Scan for the cell matching the given text and deliver its (X, Y) coordinate at center. 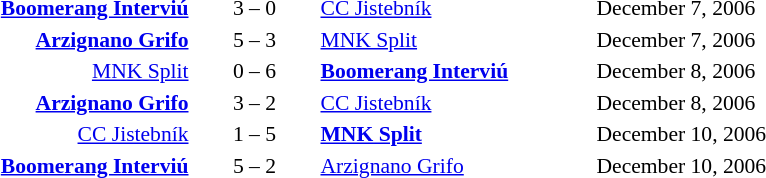
Boomerang Interviú (456, 71)
1 – 5 (254, 134)
3 – 2 (254, 102)
5 – 3 (254, 40)
0 – 6 (254, 71)
CC Jistebník (456, 102)
